Locate the cell with the specified text and output its [X, Y] center coordinate. 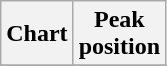
Chart [37, 34]
Peakposition [119, 34]
